Provide the (X, Y) coordinate of the cell's center where the given text is located.  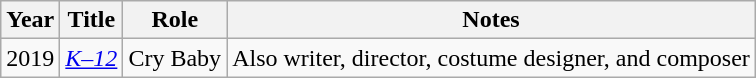
2019 (30, 58)
Year (30, 20)
Also writer, director, costume designer, and composer (492, 58)
K–12 (92, 58)
Cry Baby (175, 58)
Notes (492, 20)
Role (175, 20)
Title (92, 20)
